Capture the cell that displays the provided text and extract its [X, Y] central coordinate. 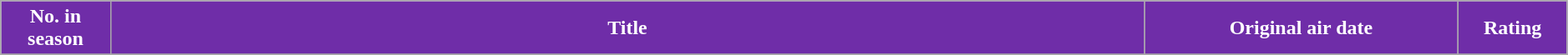
No. inseason [55, 28]
Original air date [1302, 28]
Title [627, 28]
Rating [1512, 28]
